Determine the [x, y] coordinate at the center of the cell enclosing the given text.  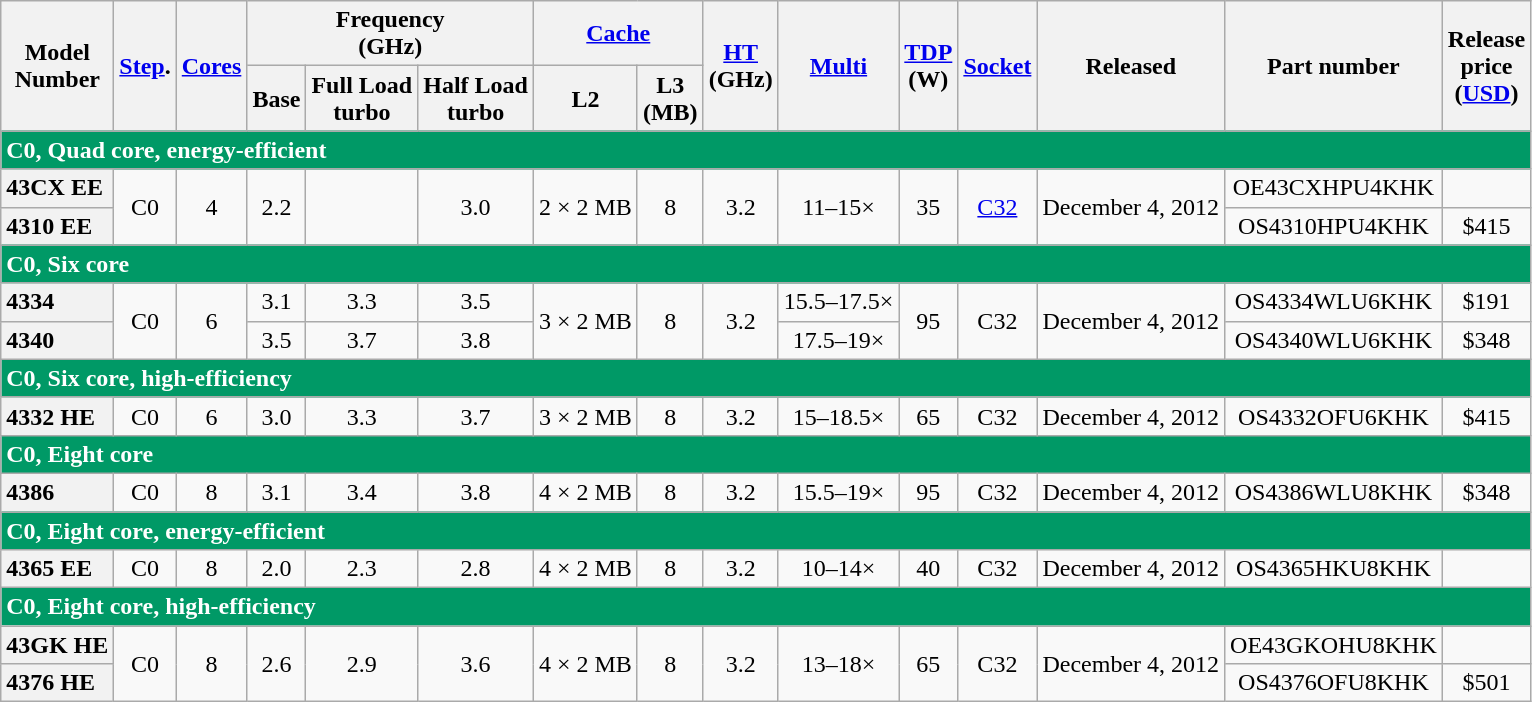
4376 HE [58, 683]
$501 [1486, 683]
35 [928, 207]
4340 [58, 340]
Step. [145, 66]
Multi [838, 66]
Part number [1334, 66]
17.5–19× [838, 340]
ModelNumber [58, 66]
OS4376OFU8KHK [1334, 683]
C0, Quad core, energy-efficient [766, 150]
3.4 [362, 492]
OS4334WLU6KHK [1334, 302]
Releaseprice(USD) [1486, 66]
Cache [618, 34]
C0, Eight core [766, 454]
Full Loadturbo [362, 98]
15.5–17.5× [838, 302]
2.8 [476, 569]
15.5–19× [838, 492]
OE43GKOHU8KHK [1334, 645]
11–15× [838, 207]
2.6 [276, 664]
43GK HE [58, 645]
2.0 [276, 569]
C0, Six core, high-efficiency [766, 378]
4332 HE [58, 416]
$191 [1486, 302]
Base [276, 98]
HT(GHz) [740, 66]
4365 EE [58, 569]
C0, Eight core, high-efficiency [766, 607]
10–14× [838, 569]
4310 EE [58, 226]
2.3 [362, 569]
Socket [998, 66]
2.9 [362, 664]
OE43CXHPU4KHK [1334, 188]
OS4332OFU6KHK [1334, 416]
C0, Eight core, energy-efficient [766, 531]
OS4365HKU8KHK [1334, 569]
2.2 [276, 207]
15–18.5× [838, 416]
43CX EE [58, 188]
4334 [58, 302]
OS4340WLU6KHK [1334, 340]
TDP(W) [928, 66]
Frequency(GHz) [390, 34]
Cores [212, 66]
13–18× [838, 664]
L2 [585, 98]
4386 [58, 492]
L3(MB) [670, 98]
Half Loadturbo [476, 98]
OS4310HPU4KHK [1334, 226]
2 × 2 MB [585, 207]
OS4386WLU8KHK [1334, 492]
4 [212, 207]
3.6 [476, 664]
C0, Six core [766, 264]
Released [1131, 66]
40 [928, 569]
